Search for the cell housing the specified text and yield its [x, y] center coordinate. 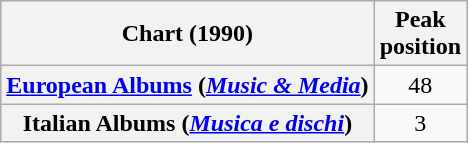
European Albums (Music & Media) [188, 85]
Peakposition [420, 34]
Chart (1990) [188, 34]
48 [420, 85]
3 [420, 123]
Italian Albums (Musica e dischi) [188, 123]
